Search for the cell housing the specified text and yield its [X, Y] center coordinate. 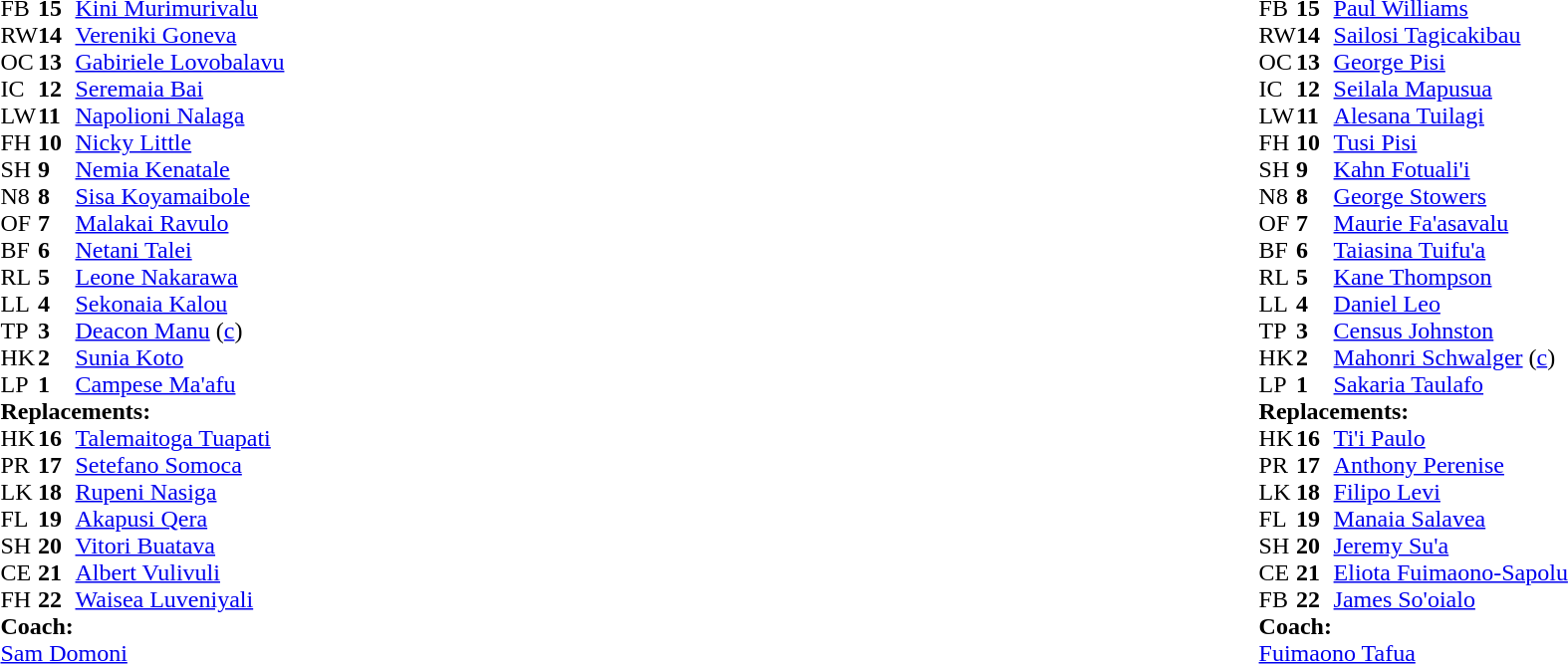
Setefano Somoca [180, 466]
Campese Ma'afu [180, 384]
Albert Vulivuli [180, 573]
Anthony Perenise [1450, 466]
Sunia Koto [180, 358]
Nicky Little [180, 143]
Seremaia Bai [180, 90]
Nemia Kenatale [180, 169]
Taiasina Tuifu'a [1450, 251]
Vitori Buatava [180, 546]
Vereniki Goneva [180, 36]
Malakai Ravulo [180, 223]
Daniel Leo [1450, 305]
Napolioni Nalaga [180, 115]
Mahonri Schwalger (c) [1450, 358]
Akapusi Qera [180, 520]
Jeremy Su'a [1450, 546]
Manaia Salavea [1450, 520]
Tusi Pisi [1450, 143]
FB [1278, 599]
Sailosi Tagicakibau [1450, 36]
Netani Talei [180, 251]
Maurie Fa'asavalu [1450, 223]
Gabiriele Lovobalavu [180, 62]
Alesana Tuilagi [1450, 115]
Sisa Koyamaibole [180, 197]
Ti'i Paulo [1450, 438]
Talemaitoga Tuapati [180, 438]
Kane Thompson [1450, 277]
George Stowers [1450, 197]
Filipo Levi [1450, 492]
Leone Nakarawa [180, 277]
Sakaria Taulafo [1450, 384]
Census Johnston [1450, 331]
Rupeni Nasiga [180, 492]
Waisea Luveniyali [180, 599]
Eliota Fuimaono-Sapolu [1450, 573]
James So'oialo [1450, 599]
George Pisi [1450, 62]
Sekonaia Kalou [180, 305]
Kahn Fotuali'i [1450, 169]
Seilala Mapusua [1450, 90]
Deacon Manu (c) [180, 331]
